Identify which cell holds the provided text, then report its [x, y] central coordinate. 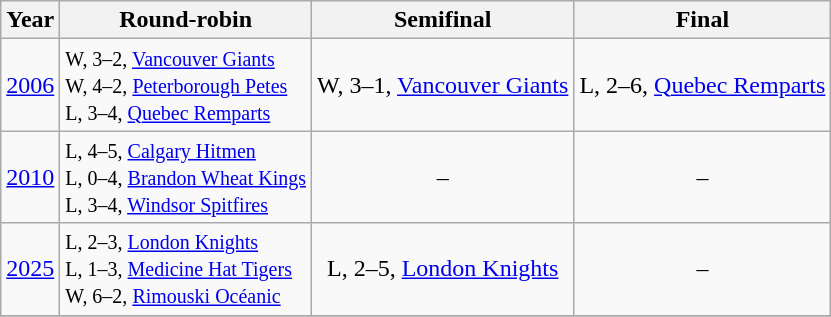
L, 2–5, London Knights [443, 269]
Semifinal [443, 20]
L, 2–6, Quebec Remparts [702, 85]
Year [30, 20]
W, 3–1, Vancouver Giants [443, 85]
2006 [30, 85]
W, 3–2, Vancouver GiantsW, 4–2, Peterborough PetesL, 3–4, Quebec Remparts [186, 85]
2025 [30, 269]
Round-robin [186, 20]
L, 4–5, Calgary HitmenL, 0–4, Brandon Wheat KingsL, 3–4, Windsor Spitfires [186, 177]
2010 [30, 177]
Final [702, 20]
L, 2–3, London KnightsL, 1–3, Medicine Hat TigersW, 6–2, Rimouski Océanic [186, 269]
